Search for the cell housing the specified text and yield its (x, y) center coordinate. 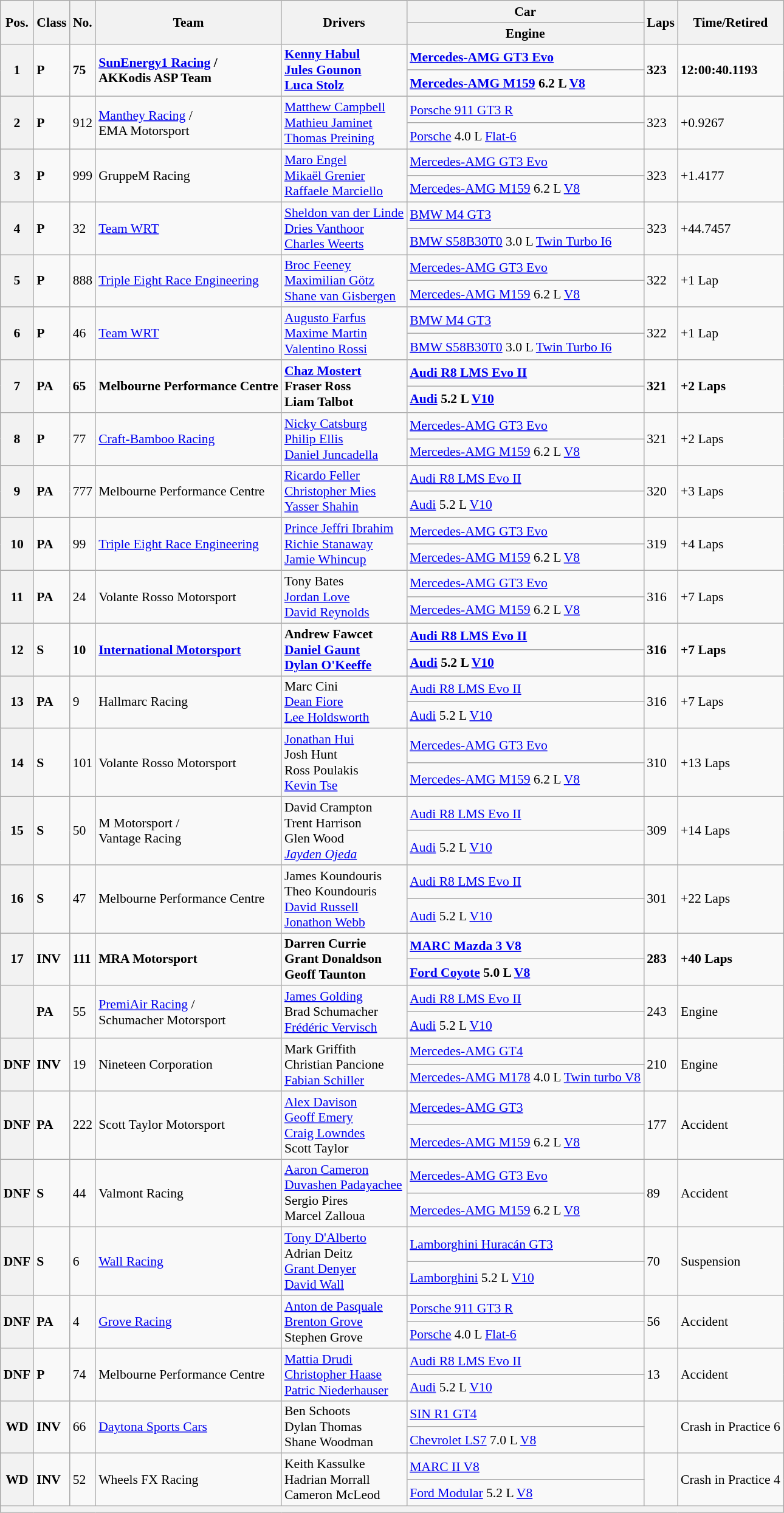
Nicky Catsburg Philip Ellis Daniel Juncadella (344, 439)
Laps (661, 22)
Tony D'Alberto Adrian Deitz Grant Denyer David Wall (344, 1261)
+4 Laps (731, 545)
+14 Laps (731, 831)
101 (83, 763)
Car (525, 12)
Kenny Habul Jules Gounon Luca Stolz (344, 71)
Aaron Cameron Duvashen Padayachee Sergio Pires Marcel Zalloua (344, 1193)
James Golding Brad Schumacher Frédéric Vervisch (344, 1013)
Sheldon van der Linde Dries Vanthoor Charles Weerts (344, 229)
SunEnergy1 Racing / AKKodis ASP Team (188, 71)
Grove Racing (188, 1322)
Mercedes-AMG GT4 (525, 1052)
15 (17, 831)
Darren Currie Grant Donaldson Geoff Taunton (344, 959)
Broc Feeney Maximilian Götz Shane van Gisbergen (344, 281)
Craft-Bamboo Racing (188, 439)
Mercedes-AMG GT3 (525, 1108)
MARC II V8 (525, 1466)
Suspension (731, 1261)
Anton de Pasquale Brenton Grove Stephen Grove (344, 1322)
Andrew Fawcet Daniel Gaunt Dylan O'Keeffe (344, 649)
46 (83, 334)
50 (83, 831)
243 (661, 1013)
19 (83, 1065)
319 (661, 545)
301 (661, 899)
11 (17, 597)
888 (83, 281)
GruppeM Racing (188, 176)
PremiAir Racing / Schumacher Motorsport (188, 1013)
912 (83, 123)
2 (17, 123)
177 (661, 1125)
310 (661, 763)
Crash in Practice 4 (731, 1480)
Mark Griffith Christian Pancione Fabian Schiller (344, 1065)
12:00:40.1193 (731, 71)
1 (17, 71)
47 (83, 899)
44 (83, 1193)
55 (83, 1013)
+22 Laps (731, 899)
Jonathan Hui Josh Hunt Ross Poulakis Kevin Tse (344, 763)
17 (17, 959)
MRA Motorsport (188, 959)
74 (83, 1375)
David Crampton Trent Harrison Glen Wood Jayden Ojeda (344, 831)
32 (83, 229)
Lamborghini Huracán GT3 (525, 1244)
Marc Cini Dean Fiore Lee Holdsworth (344, 703)
75 (83, 71)
Tony Bates Jordan Love David Reynolds (344, 597)
210 (661, 1065)
+1.4177 (731, 176)
Maro Engel Mikaël Grenier Raffaele Marciello (344, 176)
Team (188, 22)
Time/Retired (731, 22)
Pos. (17, 22)
Daytona Sports Cars (188, 1427)
222 (83, 1125)
Ben Schoots Dylan Thomas Shane Woodman (344, 1427)
8 (17, 439)
Mercedes-AMG M178 4.0 L Twin turbo V8 (525, 1077)
999 (83, 176)
12 (17, 649)
Wheels FX Racing (188, 1480)
5 (17, 281)
Valmont Racing (188, 1193)
+0.9267 (731, 123)
Keith Kassulke Hadrian Morrall Cameron McLeod (344, 1480)
Wall Racing (188, 1261)
777 (83, 491)
International Motorsport (188, 649)
Chaz Mostert Fraser Ross Liam Talbot (344, 387)
+44.7457 (731, 229)
65 (83, 387)
Lamborghini 5.2 L V10 (525, 1278)
66 (83, 1427)
James Koundouris Theo Koundouris David Russell Jonathon Webb (344, 899)
MARC Mazda 3 V8 (525, 946)
Drivers (344, 22)
111 (83, 959)
283 (661, 959)
Prince Jeffri Ibrahim Richie Stanaway Jamie Whincup (344, 545)
Ford Modular 5.2 L V8 (525, 1493)
+13 Laps (731, 763)
Augusto Farfus Maxime Martin Valentino Rossi (344, 334)
Matthew Campbell Mathieu Jaminet Thomas Preining (344, 123)
Crash in Practice 6 (731, 1427)
14 (17, 763)
Hallmarc Racing (188, 703)
16 (17, 899)
No. (83, 22)
309 (661, 831)
Ricardo Feller Christopher Mies Yasser Shahin (344, 491)
7 (17, 387)
99 (83, 545)
77 (83, 439)
Scott Taylor Motorsport (188, 1125)
+40 Laps (731, 959)
+3 Laps (731, 491)
56 (661, 1322)
70 (661, 1261)
24 (83, 597)
M Motorsport / Vantage Racing (188, 831)
Alex Davison Geoff Emery Craig Lowndes Scott Taylor (344, 1125)
320 (661, 491)
Nineteen Corporation (188, 1065)
SIN R1 GT4 (525, 1414)
Manthey Racing / EMA Motorsport (188, 123)
52 (83, 1480)
Chevrolet LS7 7.0 L V8 (525, 1441)
3 (17, 176)
Class (51, 22)
Mattia Drudi Christopher Haase Patric Niederhauser (344, 1375)
Ford Coyote 5.0 L V8 (525, 973)
89 (661, 1193)
